Locate the cell with the specified text and output its [X, Y] center coordinate. 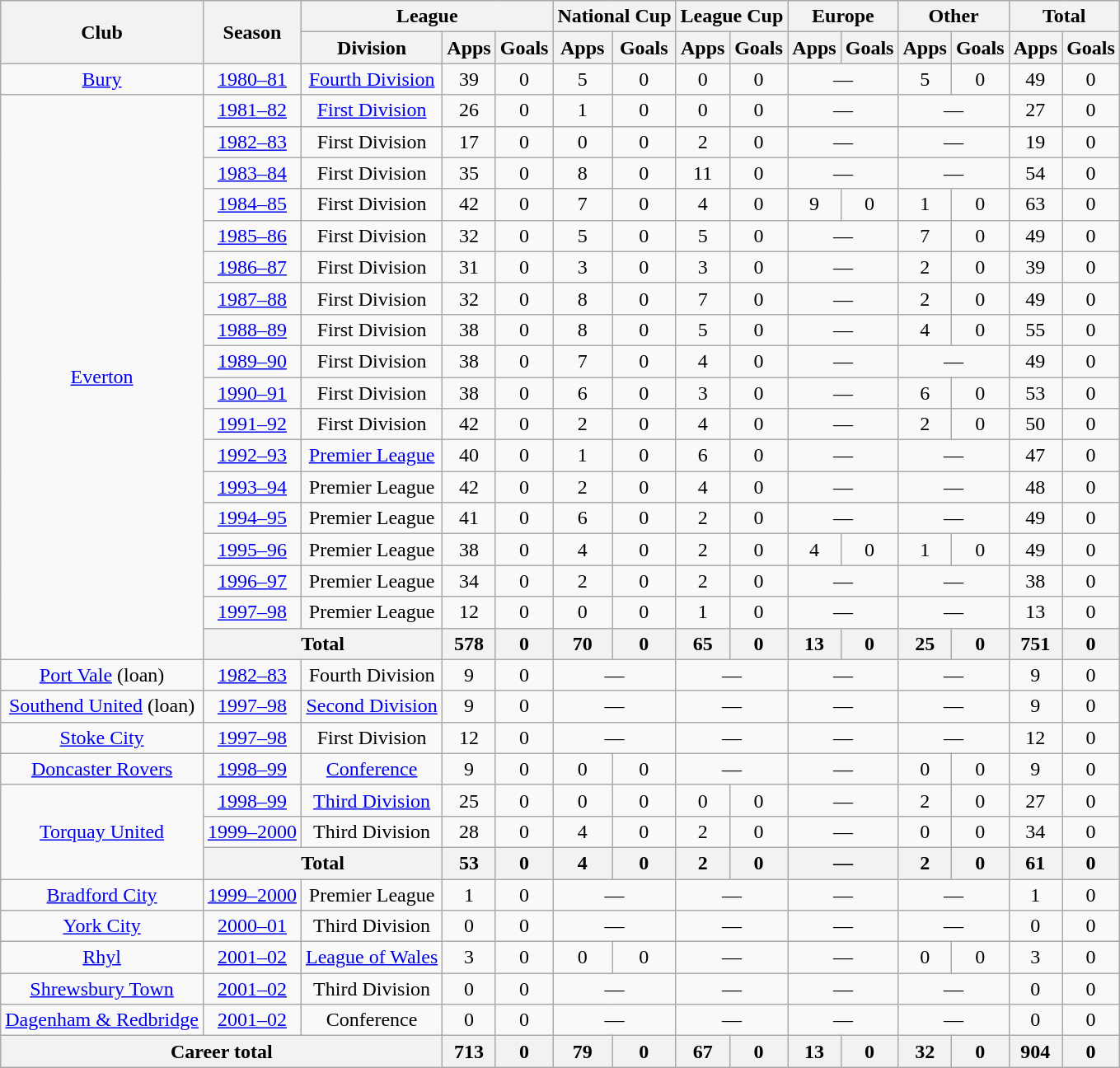
Port Vale (loan) [102, 675]
Season [252, 32]
1992–93 [252, 456]
York City [102, 926]
Rhyl [102, 958]
Other [954, 16]
League Cup [732, 16]
751 [1035, 644]
Dagenham & Redbridge [102, 1020]
1984–85 [252, 204]
19 [1035, 142]
Bradford City [102, 894]
Second Division [371, 706]
1985–86 [252, 236]
Division [371, 48]
55 [1035, 330]
Career total [222, 1052]
Europe [843, 16]
League [427, 16]
63 [1035, 204]
47 [1035, 456]
578 [469, 644]
61 [1035, 863]
1989–90 [252, 361]
1981–82 [252, 110]
50 [1035, 424]
1995–96 [252, 550]
1996–97 [252, 581]
48 [1035, 487]
40 [469, 456]
Torquay United [102, 831]
1983–84 [252, 173]
26 [469, 110]
1987–88 [252, 298]
1986–87 [252, 267]
79 [583, 1052]
904 [1035, 1052]
Stoke City [102, 738]
Club [102, 32]
Shrewsbury Town [102, 989]
Doncaster Rovers [102, 769]
70 [583, 644]
11 [702, 173]
31 [469, 267]
35 [469, 173]
National Cup [615, 16]
713 [469, 1052]
1993–94 [252, 487]
17 [469, 142]
2000–01 [252, 926]
1991–92 [252, 424]
1980–81 [252, 79]
1994–95 [252, 518]
Southend United (loan) [102, 706]
Everton [102, 377]
1988–89 [252, 330]
54 [1035, 173]
28 [469, 831]
League of Wales [371, 958]
65 [702, 644]
1990–91 [252, 393]
41 [469, 518]
Bury [102, 79]
67 [702, 1052]
